Identify which cell holds the provided text, then report its (X, Y) central coordinate. 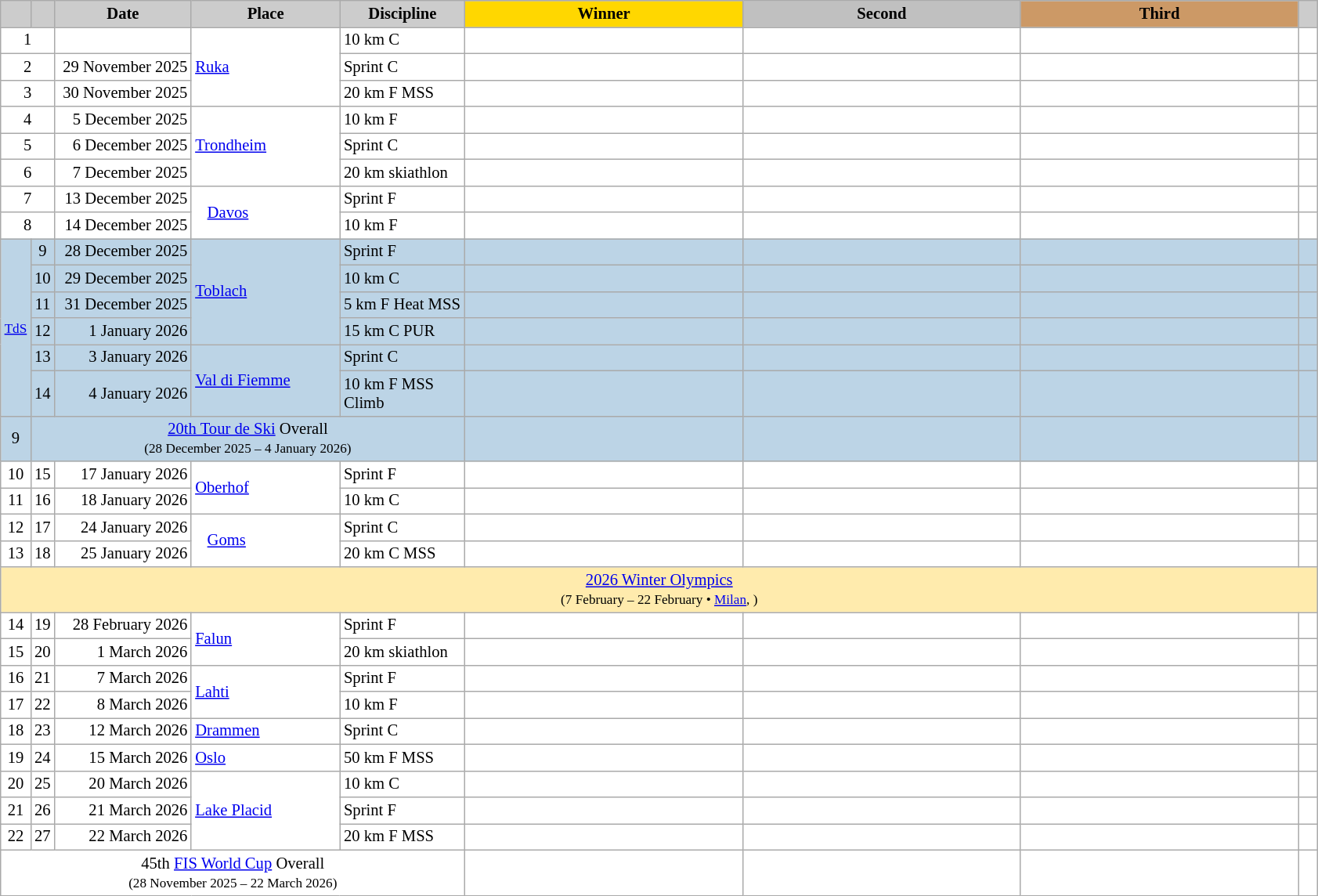
Second (882, 13)
5 km F Heat MSS (403, 305)
26 (42, 811)
10 km F MSS Climb (403, 393)
21 March 2026 (124, 811)
24 January 2026 (124, 527)
Lake Placid (265, 810)
18 January 2026 (124, 500)
Falun (265, 638)
28 February 2026 (124, 625)
29 December 2025 (124, 278)
17 January 2026 (124, 474)
Toblach (265, 291)
Oberhof (265, 487)
22 March 2026 (124, 836)
7 December 2025 (124, 172)
3 January 2026 (124, 357)
20 km C MSS (403, 554)
Third (1159, 13)
Lahti (265, 692)
Goms (265, 540)
Date (124, 13)
12 March 2026 (124, 731)
50 km F MSS (403, 757)
24 (42, 757)
2 (28, 67)
4 (28, 120)
5 December 2025 (124, 120)
8 March 2026 (124, 704)
25 (42, 784)
6 December 2025 (124, 146)
23 (42, 731)
29 November 2025 (124, 67)
2026 Winter Olympics(7 February – 22 February • Milan, ) (659, 590)
Drammen (265, 731)
1 January 2026 (124, 331)
3 (28, 93)
Trondheim (265, 146)
45th FIS World Cup Overall(28 November 2025 – 22 March 2026) (233, 873)
8 (28, 225)
5 (28, 146)
Davos (265, 212)
27 (42, 836)
Winner (605, 13)
4 January 2026 (124, 393)
7 (28, 199)
7 March 2026 (124, 678)
Val di Fiemme (265, 380)
20 March 2026 (124, 784)
13 December 2025 (124, 199)
25 January 2026 (124, 554)
Discipline (403, 13)
15 km C PUR (403, 331)
30 November 2025 (124, 93)
1 (28, 40)
Place (265, 13)
14 December 2025 (124, 225)
1 March 2026 (124, 652)
28 December 2025 (124, 251)
15 March 2026 (124, 757)
31 December 2025 (124, 305)
Oslo (265, 757)
6 (28, 172)
TdS (16, 327)
Ruka (265, 66)
20th Tour de Ski Overall(28 December 2025 – 4 January 2026) (247, 439)
